Scan for the cell matching the given text and deliver its (X, Y) coordinate at center. 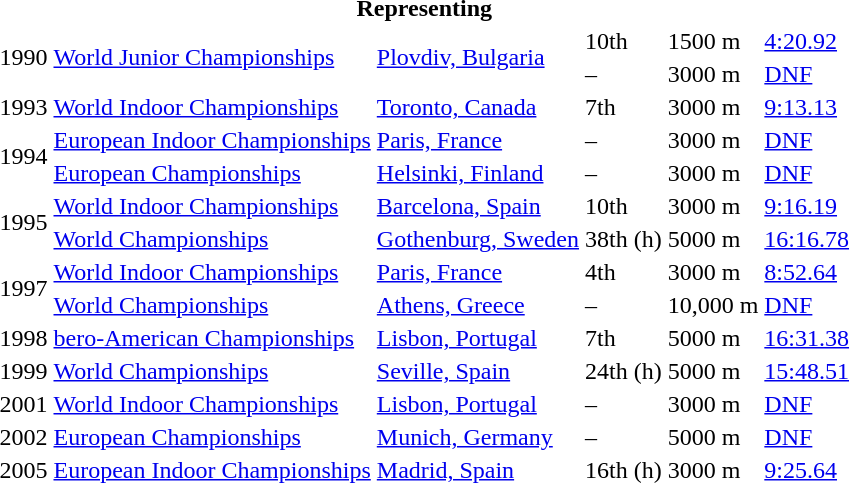
Plovdiv, Bulgaria (478, 58)
Athens, Greece (478, 305)
Toronto, Canada (478, 107)
1500 m (713, 41)
Seville, Spain (478, 371)
38th (h) (623, 239)
Munich, Germany (478, 437)
World Junior Championships (212, 58)
24th (h) (623, 371)
Gothenburg, Sweden (478, 239)
European Indoor Championships (212, 140)
Barcelona, Spain (478, 206)
Helsinki, Finland (478, 173)
10,000 m (713, 305)
4th (623, 272)
bero-American Championships (212, 338)
